Detect which cell encompasses the target text, then output its [X, Y] center coordinate. 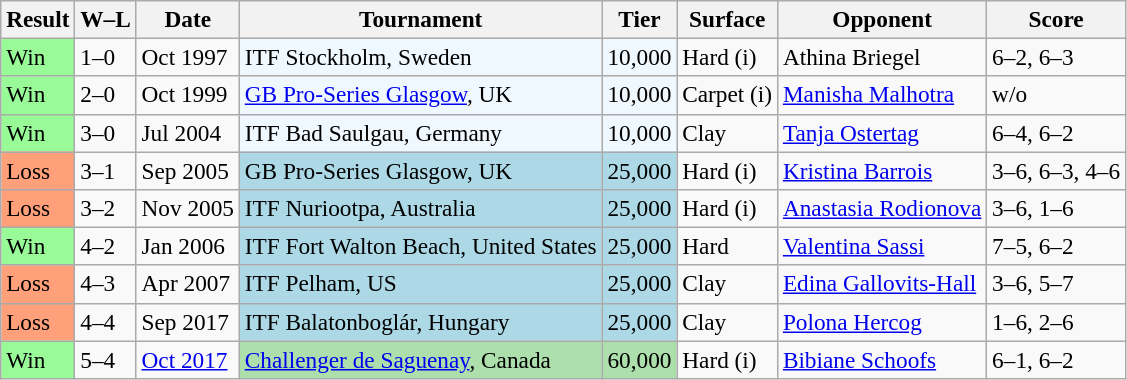
6–4, 6–2 [1056, 133]
3–6, 1–6 [1056, 208]
ITF Fort Walton Beach, United States [420, 246]
Tournament [420, 19]
Surface [728, 19]
60,000 [640, 359]
3–0 [106, 133]
ITF Nuriootpa, Australia [420, 208]
Jul 2004 [188, 133]
ITF Pelham, US [420, 284]
Score [1056, 19]
Bibiane Schoofs [882, 359]
Oct 2017 [188, 359]
2–0 [106, 95]
Jan 2006 [188, 246]
Result [38, 19]
Anastasia Rodionova [882, 208]
6–1, 6–2 [1056, 359]
4–2 [106, 246]
Nov 2005 [188, 208]
Edina Gallovits-Hall [882, 284]
Sep 2005 [188, 170]
3–6, 6–3, 4–6 [1056, 170]
3–2 [106, 208]
4–4 [106, 322]
w/o [1056, 95]
W–L [106, 19]
Oct 1999 [188, 95]
3–1 [106, 170]
Valentina Sassi [882, 246]
Tier [640, 19]
Manisha Malhotra [882, 95]
3–6, 5–7 [1056, 284]
ITF Stockholm, Sweden [420, 57]
Challenger de Saguenay, Canada [420, 359]
Kristina Barrois [882, 170]
1–0 [106, 57]
Sep 2017 [188, 322]
Tanja Ostertag [882, 133]
Opponent [882, 19]
Hard [728, 246]
5–4 [106, 359]
Athina Briegel [882, 57]
6–2, 6–3 [1056, 57]
7–5, 6–2 [1056, 246]
Apr 2007 [188, 284]
Oct 1997 [188, 57]
Date [188, 19]
Carpet (i) [728, 95]
1–6, 2–6 [1056, 322]
ITF Balatonboglár, Hungary [420, 322]
Polona Hercog [882, 322]
ITF Bad Saulgau, Germany [420, 133]
4–3 [106, 284]
